Identify which cell holds the provided text, then report its [X, Y] central coordinate. 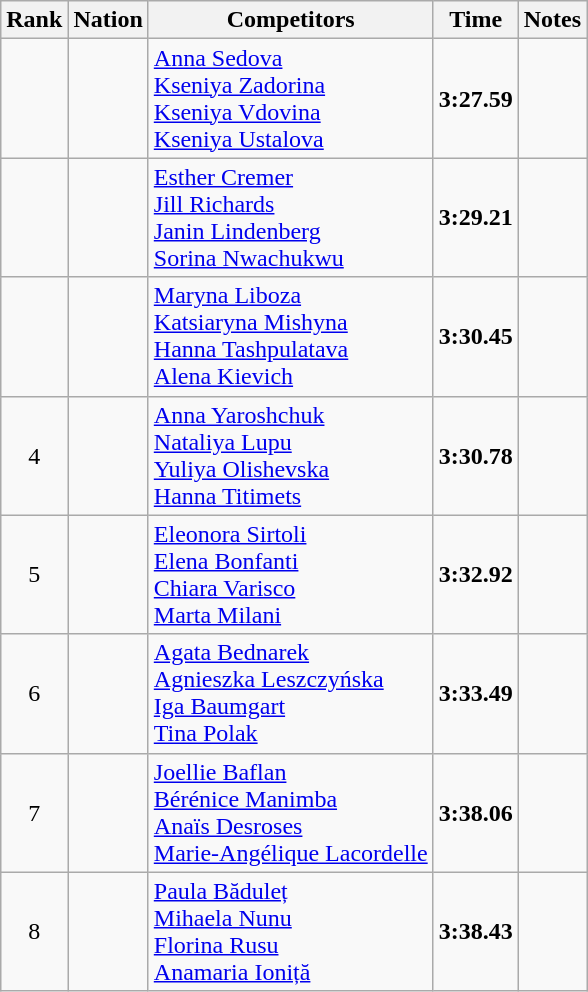
3:29.21 [476, 218]
6 [34, 694]
3:30.45 [476, 336]
Eleonora SirtoliElena BonfantiChiara VariscoMarta Milani [290, 574]
5 [34, 574]
Competitors [290, 20]
Paula BădulețMihaela NunuFlorina RusuAnamaria Ioniță [290, 932]
3:33.49 [476, 694]
3:38.06 [476, 812]
3:27.59 [476, 98]
Time [476, 20]
Esther CremerJill RichardsJanin LindenbergSorina Nwachukwu [290, 218]
8 [34, 932]
4 [34, 456]
3:30.78 [476, 456]
Notes [552, 20]
Anna SedovaKseniya ZadorinaKseniya VdovinaKseniya Ustalova [290, 98]
7 [34, 812]
Nation [108, 20]
Joellie BaflanBérénice ManimbaAnaïs DesrosesMarie-Angélique Lacordelle [290, 812]
Anna YaroshchukNataliya LupuYuliya OlishevskaHanna Titimets [290, 456]
3:38.43 [476, 932]
Rank [34, 20]
Agata BednarekAgnieszka LeszczyńskaIga BaumgartTina Polak [290, 694]
Maryna LibozaKatsiaryna MishynaHanna TashpulatavaAlena Kievich [290, 336]
3:32.92 [476, 574]
